Return the (X, Y) coordinate for the center point of the cell that contains the specified text.  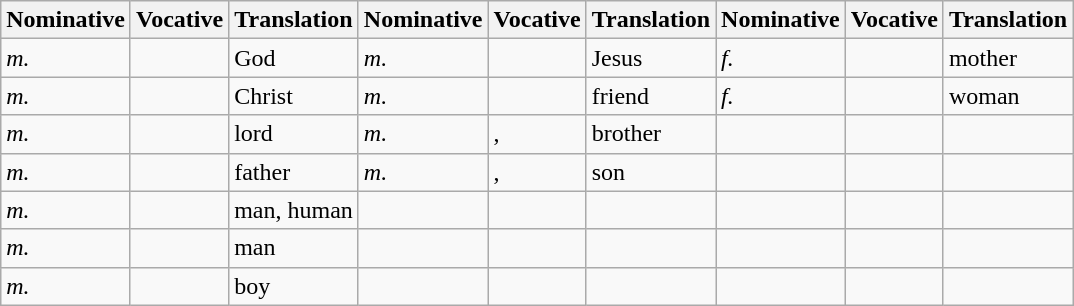
boy (294, 286)
Christ (294, 96)
father (294, 172)
lord (294, 134)
man (294, 248)
man, human (294, 210)
woman (1008, 96)
Jesus (650, 58)
friend (650, 96)
son (650, 172)
brother (650, 134)
mother (1008, 58)
God (294, 58)
